Return the [X, Y] coordinate for the center point of the cell that contains the specified text.  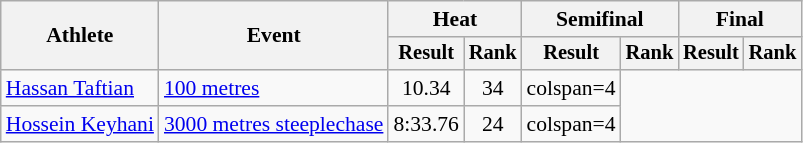
24 [493, 124]
34 [493, 88]
100 metres [274, 88]
Final [740, 19]
3000 metres steeplechase [274, 124]
Heat [454, 19]
8:33.76 [426, 124]
Hassan Taftian [80, 88]
Event [274, 36]
10.34 [426, 88]
Hossein Keyhani [80, 124]
Athlete [80, 36]
Semifinal [600, 19]
